For the text-containing cell, return its midpoint in (X, Y) coordinate format. 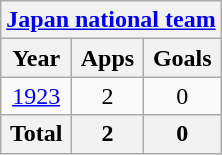
Japan national team (111, 20)
Goals (182, 58)
Year (36, 58)
Apps (108, 58)
Total (36, 134)
1923 (36, 96)
